Scan for the cell matching the given text and deliver its (X, Y) coordinate at center. 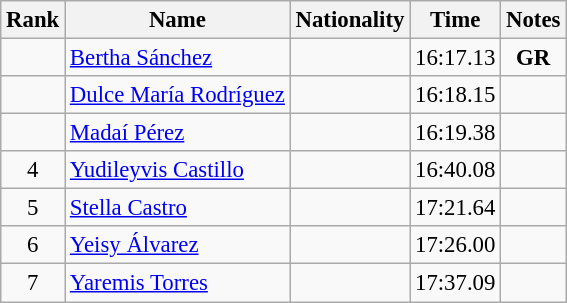
7 (33, 283)
Yaremis Torres (178, 283)
4 (33, 170)
17:21.64 (456, 208)
GR (534, 58)
16:19.38 (456, 133)
16:17.13 (456, 58)
5 (33, 208)
Nationality (350, 20)
Notes (534, 20)
Rank (33, 20)
6 (33, 245)
Yudileyvis Castillo (178, 170)
17:26.00 (456, 245)
Dulce María Rodríguez (178, 95)
Name (178, 20)
Madaí Pérez (178, 133)
Stella Castro (178, 208)
17:37.09 (456, 283)
Time (456, 20)
16:40.08 (456, 170)
Bertha Sánchez (178, 58)
16:18.15 (456, 95)
Yeisy Álvarez (178, 245)
